Output the (x, y) coordinate of the center of the cell containing the given text.  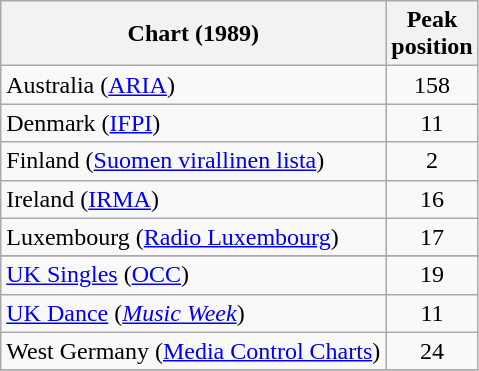
West Germany (Media Control Charts) (194, 351)
UK Dance (Music Week) (194, 313)
Peakposition (432, 34)
Australia (ARIA) (194, 85)
16 (432, 199)
Ireland (IRMA) (194, 199)
Chart (1989) (194, 34)
19 (432, 275)
Denmark (IFPI) (194, 123)
158 (432, 85)
Luxembourg (Radio Luxembourg) (194, 237)
17 (432, 237)
UK Singles (OCC) (194, 275)
2 (432, 161)
Finland (Suomen virallinen lista) (194, 161)
24 (432, 351)
